Output the [x, y] coordinate of the center of the cell containing the given text.  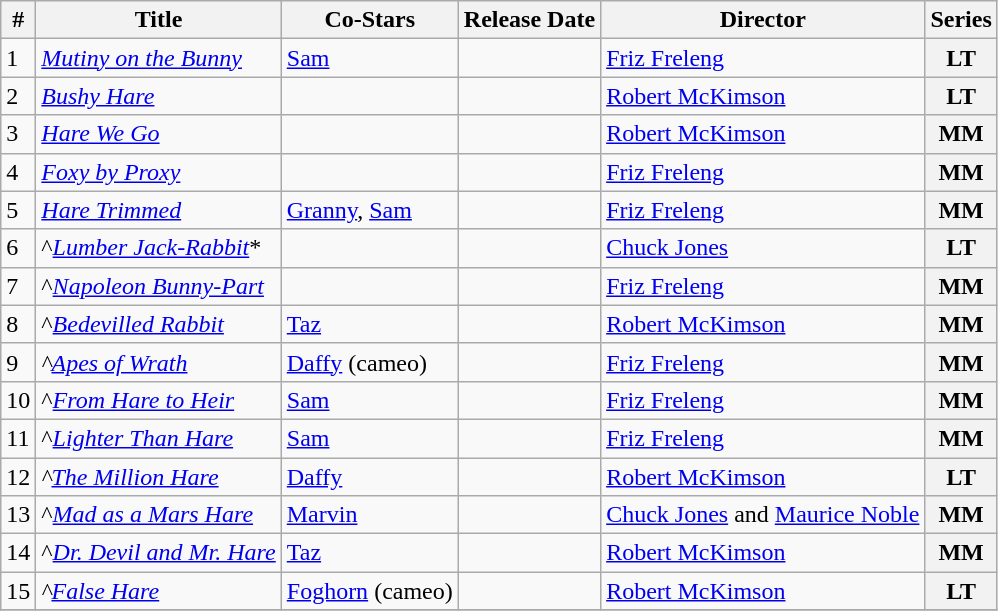
Granny, Sam [370, 210]
Chuck Jones [763, 248]
15 [18, 591]
9 [18, 362]
# [18, 20]
3 [18, 134]
Foxy by Proxy [158, 172]
^Apes of Wrath [158, 362]
^From Hare to Heir [158, 400]
5 [18, 210]
Bushy Hare [158, 96]
Chuck Jones and Maurice Noble [763, 515]
Release Date [529, 20]
Marvin [370, 515]
12 [18, 477]
1 [18, 58]
^Bedevilled Rabbit [158, 324]
14 [18, 553]
Daffy (cameo) [370, 362]
11 [18, 438]
^Dr. Devil and Mr. Hare [158, 553]
Daffy [370, 477]
Hare We Go [158, 134]
Hare Trimmed [158, 210]
6 [18, 248]
10 [18, 400]
4 [18, 172]
Foghorn (cameo) [370, 591]
Director [763, 20]
Title [158, 20]
^Lumber Jack-Rabbit* [158, 248]
7 [18, 286]
^The Million Hare [158, 477]
13 [18, 515]
Mutiny on the Bunny [158, 58]
Series [961, 20]
^False Hare [158, 591]
^Napoleon Bunny-Part [158, 286]
8 [18, 324]
^Mad as a Mars Hare [158, 515]
2 [18, 96]
Co-Stars [370, 20]
^Lighter Than Hare [158, 438]
